For the text-containing cell, return its midpoint in (x, y) coordinate format. 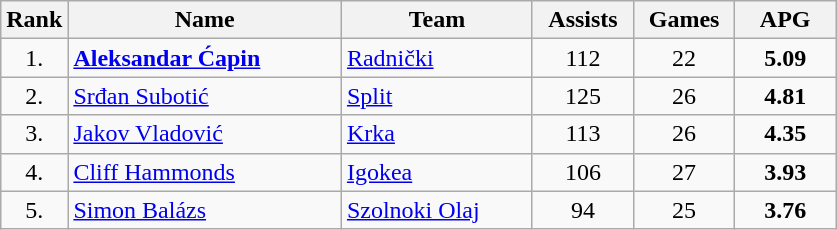
Krka (436, 134)
Aleksandar Ćapin (205, 58)
3.76 (786, 210)
Radnički (436, 58)
Jakov Vladović (205, 134)
Simon Balázs (205, 210)
Team (436, 20)
5.09 (786, 58)
106 (582, 172)
Srđan Subotić (205, 96)
Games (684, 20)
Rank (34, 20)
2. (34, 96)
Name (205, 20)
Assists (582, 20)
3.93 (786, 172)
Igokea (436, 172)
113 (582, 134)
22 (684, 58)
5. (34, 210)
APG (786, 20)
1. (34, 58)
125 (582, 96)
4. (34, 172)
4.81 (786, 96)
Szolnoki Olaj (436, 210)
3. (34, 134)
25 (684, 210)
94 (582, 210)
27 (684, 172)
Split (436, 96)
112 (582, 58)
Cliff Hammonds (205, 172)
4.35 (786, 134)
